Search for the cell housing the specified text and yield its (X, Y) center coordinate. 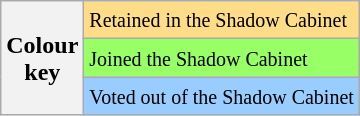
Joined the Shadow Cabinet (222, 58)
Voted out of the Shadow Cabinet (222, 96)
Retained in the Shadow Cabinet (222, 20)
Colourkey (42, 58)
